From the cell containing the given text, extract its center point as (x, y) coordinate. 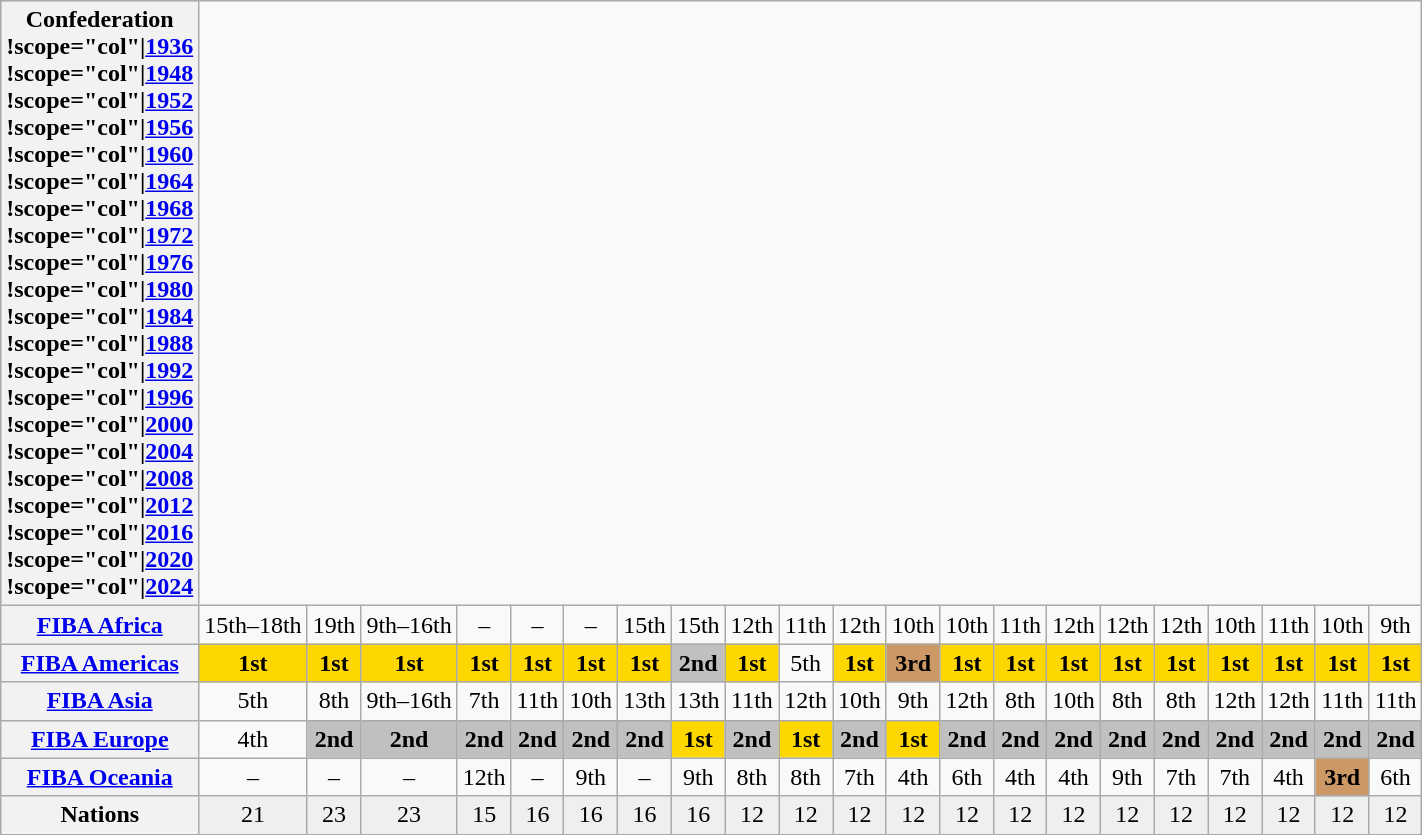
15 (484, 815)
19th (334, 625)
FIBA Asia (100, 701)
FIBA Oceania (100, 777)
FIBA Europe (100, 739)
Nations (100, 815)
FIBA Americas (100, 663)
21 (253, 815)
15th–18th (253, 625)
FIBA Africa (100, 625)
